Return [x, y] of the center of cell containing provided text 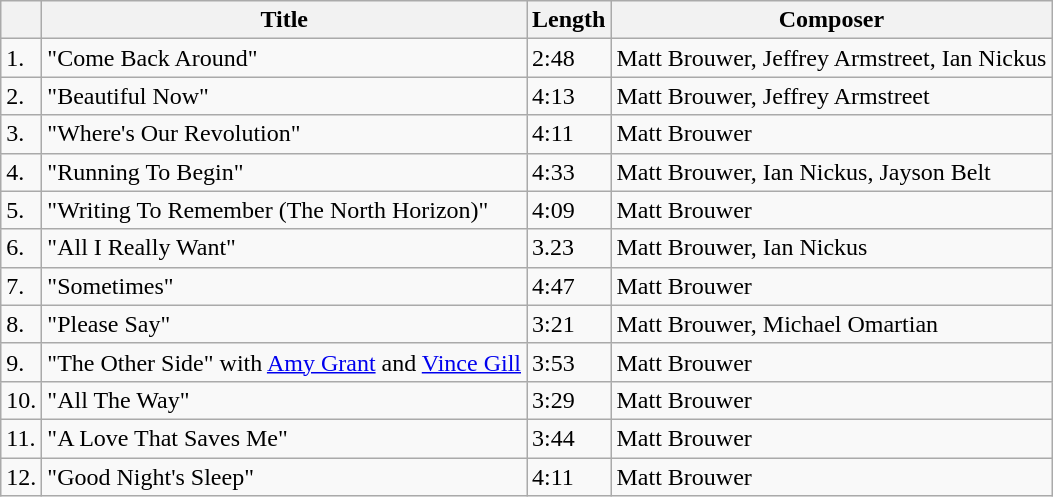
10. [22, 400]
2:48 [569, 58]
"Please Say" [284, 324]
Matt Brouwer, Ian Nickus [832, 248]
"Come Back Around" [284, 58]
3.23 [569, 248]
"All The Way" [284, 400]
"Beautiful Now" [284, 96]
Composer [832, 20]
"All I Really Want" [284, 248]
"Running To Begin" [284, 172]
4. [22, 172]
"Sometimes" [284, 286]
7. [22, 286]
Matt Brouwer, Jeffrey Armstreet [832, 96]
Length [569, 20]
3:29 [569, 400]
4:13 [569, 96]
4:33 [569, 172]
Matt Brouwer, Jeffrey Armstreet, Ian Nickus [832, 58]
6. [22, 248]
9. [22, 362]
5. [22, 210]
1. [22, 58]
Matt Brouwer, Michael Omartian [832, 324]
"A Love That Saves Me" [284, 438]
"Writing To Remember (The North Horizon)" [284, 210]
Matt Brouwer, Ian Nickus, Jayson Belt [832, 172]
3:44 [569, 438]
3:53 [569, 362]
4:47 [569, 286]
11. [22, 438]
"Good Night's Sleep" [284, 477]
Title [284, 20]
8. [22, 324]
4:09 [569, 210]
"The Other Side" with Amy Grant and Vince Gill [284, 362]
3. [22, 134]
"Where's Our Revolution" [284, 134]
12. [22, 477]
2. [22, 96]
3:21 [569, 324]
